Capture the cell that displays the provided text and extract its (X, Y) central coordinate. 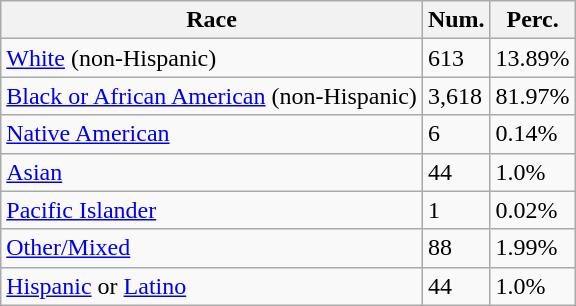
White (non-Hispanic) (212, 58)
Hispanic or Latino (212, 286)
0.14% (532, 134)
Perc. (532, 20)
Num. (456, 20)
Race (212, 20)
88 (456, 248)
1 (456, 210)
13.89% (532, 58)
6 (456, 134)
Other/Mixed (212, 248)
1.99% (532, 248)
Native American (212, 134)
Black or African American (non-Hispanic) (212, 96)
81.97% (532, 96)
0.02% (532, 210)
Asian (212, 172)
613 (456, 58)
3,618 (456, 96)
Pacific Islander (212, 210)
